Capture the cell that displays the provided text and extract its (X, Y) central coordinate. 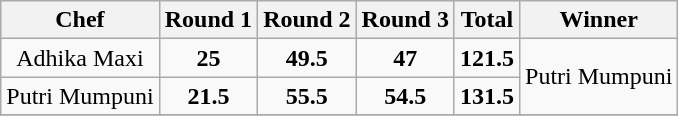
Round 3 (405, 20)
131.5 (486, 96)
Total (486, 20)
Round 1 (208, 20)
121.5 (486, 58)
49.5 (307, 58)
25 (208, 58)
Winner (599, 20)
Chef (80, 20)
Round 2 (307, 20)
21.5 (208, 96)
54.5 (405, 96)
55.5 (307, 96)
Adhika Maxi (80, 58)
47 (405, 58)
